Extract the [X, Y] coordinate from the center of the cell holding the provided text.  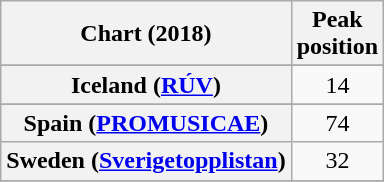
Spain (PROMUSICAE) [146, 123]
Peakposition [337, 34]
Sweden (Sverigetopplistan) [146, 161]
14 [337, 85]
32 [337, 161]
Iceland (RÚV) [146, 85]
Chart (2018) [146, 34]
74 [337, 123]
